For the text-containing cell, return its midpoint in (x, y) coordinate format. 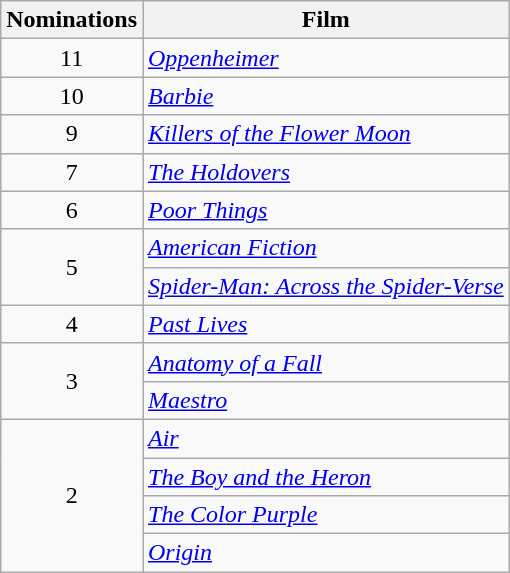
Anatomy of a Fall (326, 362)
American Fiction (326, 248)
Oppenheimer (326, 58)
4 (72, 324)
Nominations (72, 20)
Origin (326, 553)
Film (326, 20)
3 (72, 381)
The Holdovers (326, 172)
Killers of the Flower Moon (326, 134)
7 (72, 172)
10 (72, 96)
Barbie (326, 96)
The Color Purple (326, 515)
11 (72, 58)
9 (72, 134)
Spider-Man: Across the Spider-Verse (326, 286)
Maestro (326, 400)
The Boy and the Heron (326, 477)
Past Lives (326, 324)
2 (72, 495)
Air (326, 438)
5 (72, 267)
6 (72, 210)
Poor Things (326, 210)
